Locate the cell with the specified text and output its [x, y] center coordinate. 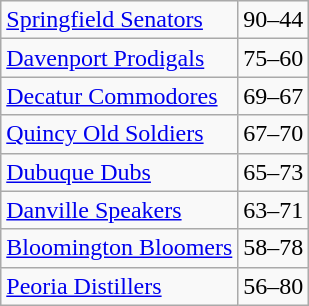
75–60 [274, 58]
58–78 [274, 248]
Springfield Senators [120, 20]
Davenport Prodigals [120, 58]
63–71 [274, 210]
69–67 [274, 96]
67–70 [274, 134]
Bloomington Bloomers [120, 248]
Decatur Commodores [120, 96]
65–73 [274, 172]
90–44 [274, 20]
Danville Speakers [120, 210]
Dubuque Dubs [120, 172]
Quincy Old Soldiers [120, 134]
Peoria Distillers [120, 286]
56–80 [274, 286]
